Return [x, y] of the center of cell containing provided text 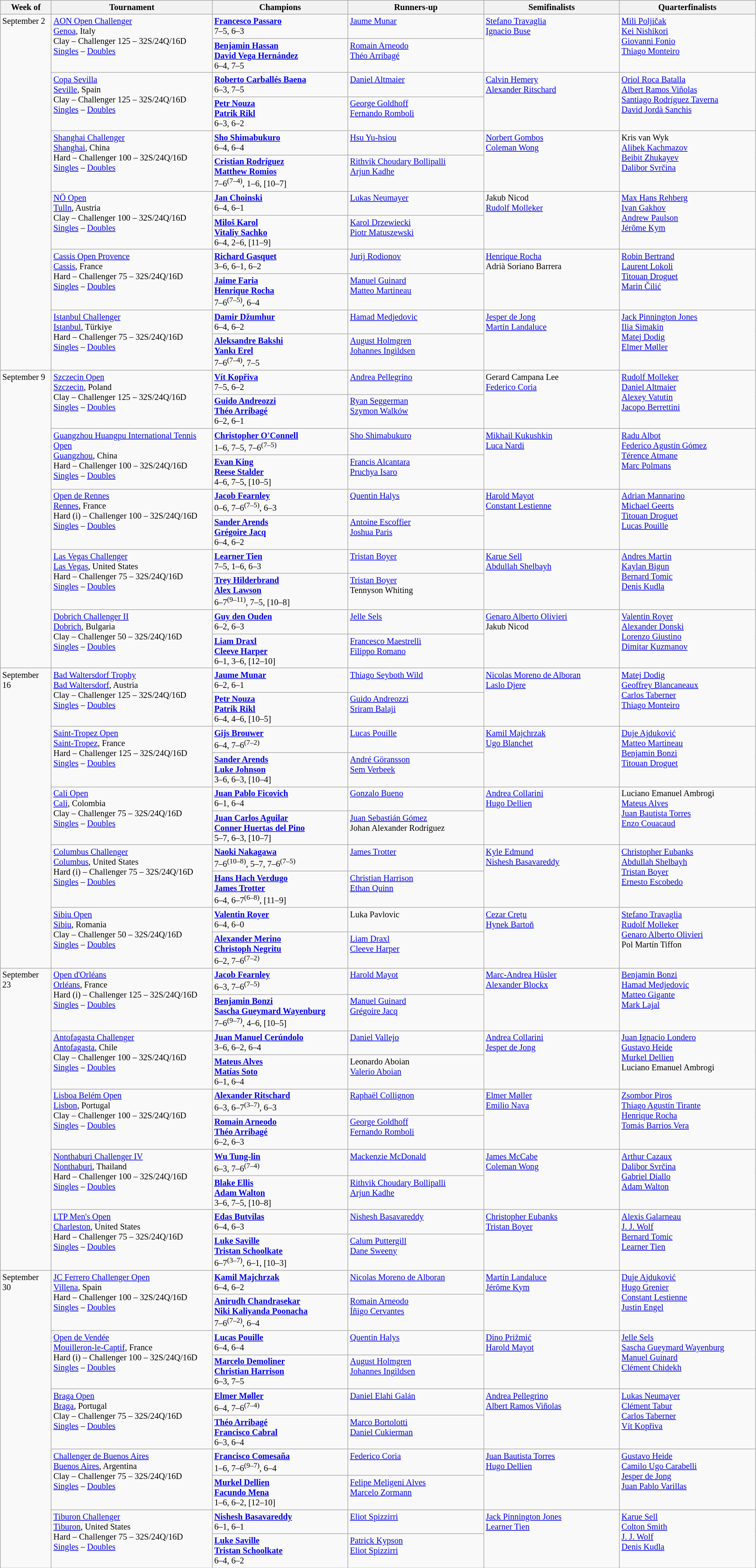
Gijs Brouwer6–4, 7–6(7–2) [280, 740]
Jelle Sels Sascha Gueymard Wayenburg Manuel Guinard Clément Chidekh [687, 1360]
Rudolf Molleker Daniel Altmaier Alexey Vatutin Jacopo Berrettini [687, 400]
Marcelo Demoliner Christian Harrison6–3, 7–5 [280, 1372]
Naoki Nakagawa7–6(10–8), 5–7, 7–6(7–5) [280, 858]
Christian Harrison Ethan Quinn [416, 889]
Oriol Roca Batalla Albert Ramos Viñolas Santiago Rodríguez Taverna David Jordà Sanchis [687, 101]
Juan Manuel Cerúndolo3–6, 6–2, 6–4 [280, 1043]
Hans Hach Verdugo James Trotter6–4, 6–7(6–8), [11–9] [280, 889]
James Trotter [416, 858]
Federico Coria [416, 1463]
Calvin Hemery Alexander Ritschard [552, 101]
Ryan Seggerman Szymon Walków [416, 411]
Sander Arends Luke Johnson3–6, 6–3, [10–4] [280, 769]
Sho Shimabukuro [416, 441]
Kamil Majchrzak Ugo Blanchet [552, 756]
September 2 [26, 192]
Mackenzie McDonald [416, 1163]
Open d'OrléansOrléans, France Hard (i) – Challenger 125 – 32S/24Q/16DSingles – Doubles [132, 999]
Cristian Rodríguez Matthew Romios7–6(7–4), 1–6, [10–7] [280, 173]
Romain Arneodo Théo Arribagé [416, 56]
Tiburon ChallengerTiburon, United States Hard – Challenger 75 – 32S/24Q/16DSingles – Doubles [132, 1539]
Genaro Alberto Olivieri Jakub Nicod [552, 639]
Jaume Munar [416, 26]
Max Hans Rehberg Ivan Gakhov Andrew Paulson Jérôme Kym [687, 220]
Champions [280, 7]
Karue Sell Colton Smith J. J. Wolf Denis Kudla [687, 1539]
Francesco Maestrelli Filippo Romano [416, 651]
Lukas Neumayer Clément Tabur Carlos Taberner Vít Kopřiva [687, 1419]
Liam Draxl Cleeve Harper6–1, 3–6, [12–10] [280, 651]
Jaime Faria Henrique Rocha7–6(7–5), 6–4 [280, 292]
Andrea Pellegrino Albert Ramos Viñolas [552, 1419]
Romain Arneodo Íñigo Cervantes [416, 1312]
Anirudh Chandrasekar Niki Kaliyanda Poonacha7–6(7–2), 6–4 [280, 1312]
Lucas Pouille [416, 740]
Jan Choinski6–4, 6–1 [280, 203]
Gerard Campana Lee Federico Coria [552, 400]
Luke Saville Tristan Schoolkate6–4, 6–2 [280, 1551]
Jack Pinnington Jones Ilia Simakin Matej Dodig Elmer Møller [687, 340]
Richard Gasquet3–6, 6–1, 6–2 [280, 262]
Benjamin Bonzi Sascha Gueymard Wayenburg7–6(9–7), 4–6, [10–5] [280, 1012]
Murkel Dellien Facundo Mena1–6, 6–2, [12–10] [280, 1492]
Vít Kopřiva7–5, 6–2 [280, 382]
Hsu Yu-hsiou [416, 143]
Gonzalo Bueno [416, 799]
Jurij Rodionov [416, 262]
Antofagasta ChallengerAntofagasta, Chile Clay – Challenger 100 – 32S/24Q/16DSingles – Doubles [132, 1060]
Andrea Collarini Hugo Dellien [552, 816]
Dobrich Challenger IIDobrich, Bulgaria Clay – Challenger 50 – 32S/24Q/16DSingles – Doubles [132, 639]
Andres Martin Kaylan Bigun Bernard Tomic Denis Kudla [687, 579]
Roberto Carballés Baena6–3, 7–5 [280, 84]
Week of [26, 7]
Alexander Ritschard6–3, 6–7(3–7), 6–3 [280, 1102]
Andrea Pellegrino [416, 382]
Guido Andreozzi Sriram Balaji [416, 709]
Benjamin Bonzi Hamad Medjedovic Matteo Gigante Mark Lajal [687, 999]
Sho Shimabukuro6–4, 6–4 [280, 143]
Martín Landaluce Jérôme Kym [552, 1301]
Daniel Altmaier [416, 84]
LTP Men's OpenCharleston, United States Hard – Challenger 75 – 32S/24Q/16DSingles – Doubles [132, 1240]
Francis Alcantara Pruchya Isaro [416, 472]
Luka Pavlovic [416, 919]
Learner Tien7–5, 1–6, 6–3 [280, 561]
Hamad Medjedovic [416, 322]
Jack Pinnington Jones Learner Tien [552, 1539]
Christopher Eubanks Tristan Boyer [552, 1240]
Gustavo Heide Camilo Ugo Carabelli Jesper de Jong Juan Pablo Varillas [687, 1479]
AON Open ChallengerGenoa, Italy Clay – Challenger 125 – 32S/24Q/16DSingles – Doubles [132, 43]
NÖ OpenTulln, Austria Clay – Challenger 100 – 32S/24Q/16DSingles – Doubles [132, 220]
Jesper de Jong Martín Landaluce [552, 340]
Lucas Pouille6–4, 6–4 [280, 1343]
Jakub Nicod Rudolf Molleker [552, 220]
Christopher Eubanks Abdullah Shelbayh Tristan Boyer Ernesto Escobedo [687, 876]
Andrea Collarini Jesper de Jong [552, 1060]
Saint-Tropez OpenSaint-Tropez, France Hard – Challenger 125 – 32S/24Q/16DSingles – Doubles [132, 756]
Luciano Emanuel Ambrogi Mateus Alves Juan Bautista Torres Enzo Couacaud [687, 816]
Evan King Reese Stalder4–6, 7–5, [10–5] [280, 472]
Henrique Rocha Adrià Soriano Barrera [552, 280]
September 23 [26, 1119]
Francisco Comesaña1–6, 7–6(9–7), 6–4 [280, 1463]
Open de RennesRennes, France Hard (i) – Challenger 100 – 32S/24Q/16DSingles – Doubles [132, 519]
Manuel Guinard Matteo Martineau [416, 292]
Jacob Fearnley6–3, 7–6(7–5) [280, 981]
Tristan Boyer Tennyson Whiting [416, 592]
JC Ferrero Challenger OpenVillena, Spain Hard – Challenger 100 – 32S/24Q/16DSingles – Doubles [132, 1301]
Elmer Møller6–4, 7–6(7–4) [280, 1402]
Jacob Fearnley0–6, 7–6(7–5), 6–3 [280, 502]
Kris van Wyk Alibek Kachmazov Beibit Zhukayev Dalibor Svrčina [687, 161]
Cali OpenCali, Colombia Clay – Challenger 75 – 32S/24Q/16DSingles – Doubles [132, 816]
Théo Arribagé Francisco Cabral6–3, 6–4 [280, 1432]
Adrian Mannarino Michael Geerts Titouan Droguet Lucas Pouille [687, 519]
Christopher O'Connell1–6, 7–5, 7–6(7–5) [280, 441]
Semifinalists [552, 7]
Matej Dodig Geoffrey Blancaneaux Carlos Taberner Thiago Monteiro [687, 697]
Leonardo Aboian Valerio Aboian [416, 1072]
Valentin Royer6–4, 6–0 [280, 919]
Juan Ignacio Londero Gustavo Heide Murkel Dellien Luciano Emanuel Ambrogi [687, 1060]
Arthur Cazaux Dalibor Svrčina Gabriel Diallo Adam Walton [687, 1179]
Nonthaburi Challenger IVNonthaburi, Thailand Hard – Challenger 100 – 32S/24Q/16DSingles – Doubles [132, 1179]
Alexander Merino Christoph Negritu6–2, 7–6(7–2) [280, 949]
Lukas Neumayer [416, 203]
September 30 [26, 1419]
Stefano Travaglia Ignacio Buse [552, 43]
Marc-Andrea Hüsler Alexander Blockx [552, 999]
Daniel Vallejo [416, 1043]
Duje Ajduković Hugo Grenier Constant Lestienne Justin Engel [687, 1301]
Columbus ChallengerColumbus, United States Hard (i) – Challenger 75 – 32S/24Q/16DSingles – Doubles [132, 876]
Felipe Meligeni Alves Marcelo Zormann [416, 1492]
Kyle Edmund Nishesh Basavareddy [552, 876]
Harold Mayot [416, 981]
Eliot Spizzirri [416, 1522]
Thiago Seyboth Wild [416, 680]
Juan Bautista Torres Hugo Dellien [552, 1479]
Guangzhou Huangpu International Tennis OpenGuangzhou, China Hard – Challenger 100 – 32S/24Q/16DSingles – Doubles [132, 459]
James McCabe Coleman Wong [552, 1179]
Lisboa Belém OpenLisbon, Portugal Clay – Challenger 100 – 32S/24Q/16DSingles – Doubles [132, 1119]
Kamil Majchrzak6–4, 6–2 [280, 1282]
Cezar Crețu Hynek Bartoň [552, 938]
Shanghai ChallengerShanghai, China Hard – Challenger 100 – 32S/24Q/16DSingles – Doubles [132, 161]
Raphaël Collignon [416, 1102]
Sibiu OpenSibiu, Romania Clay – Challenger 50 – 32S/24Q/16DSingles – Doubles [132, 938]
September 9 [26, 519]
Petr Nouza Patrik Rikl6–3, 6–2 [280, 114]
Benjamin Hassan David Vega Hernández6–4, 7–5 [280, 56]
Marco Bortolotti Daniel Cukierman [416, 1432]
Tournament [132, 7]
Miloš Karol Vitaliy Sachko6–4, 2–6, [11–9] [280, 232]
Alexis Galarneau J. J. Wolf Bernard Tomic Learner Tien [687, 1240]
Quarterfinalists [687, 7]
Edas Butvilas6–4, 6–3 [280, 1222]
Jaume Munar6–2, 6–1 [280, 680]
Romain Arneodo Théo Arribagé6–2, 6–3 [280, 1132]
Mateus Alves Matías Soto6–1, 6–4 [280, 1072]
Cassis Open ProvenceCassis, France Hard – Challenger 75 – 32S/24Q/16DSingles – Doubles [132, 280]
Las Vegas ChallengerLas Vegas, United States Hard – Challenger 75 – 32S/24Q/16DSingles – Doubles [132, 579]
Zsombor Piros Thiago Agustín Tirante Henrique Rocha Tomás Barrios Vera [687, 1119]
Juan Pablo Ficovich6–1, 6–4 [280, 799]
Guido Andreozzi Théo Arribagé6–2, 6–1 [280, 411]
Szczecin OpenSzczecin, Poland Clay – Challenger 125 – 32S/24Q/16DSingles – Doubles [132, 400]
Francesco Passaro7–5, 6–3 [280, 26]
Duje Ajduković Matteo Martineau Benjamin Bonzi Titouan Droguet [687, 756]
Bad Waltersdorf TrophyBad Waltersdorf, Austria Clay – Challenger 125 – 32S/24Q/16DSingles – Doubles [132, 697]
Nishesh Basavareddy6–1, 6–1 [280, 1522]
Mili Poljičak Kei Nishikori Giovanni Fonio Thiago Monteiro [687, 43]
Karol Drzewiecki Piotr Matuszewski [416, 232]
Blake Ellis Adam Walton3–6, 7–5, [10–8] [280, 1193]
Damir Džumhur6–4, 6–2 [280, 322]
Nicolas Moreno de Alboran Laslo Djere [552, 697]
Copa SevillaSeville, Spain Clay – Challenger 125 – 32S/24Q/16DSingles – Doubles [132, 101]
Liam Draxl Cleeve Harper [416, 949]
Open de VendéeMouilleron-le-Captif, France Hard (i) – Challenger 100 – 32S/24Q/16DSingles – Doubles [132, 1360]
Radu Albot Federico Agustín Gómez Térence Atmane Marc Polmans [687, 459]
Elmer Møller Emilio Nava [552, 1119]
Petr Nouza Patrik Rikl6–4, 4–6, [10–5] [280, 709]
Luke Saville Tristan Schoolkate6–7(3–7), 6–1, [10–3] [280, 1252]
Juan Sebastián Gómez Johan Alexander Rodríguez [416, 828]
Sander Arends Grégoire Jacq6–4, 6–2 [280, 532]
Jelle Sels [416, 622]
Harold Mayot Constant Lestienne [552, 519]
Tristan Boyer [416, 561]
Manuel Guinard Grégoire Jacq [416, 1012]
Istanbul ChallengerIstanbul, Türkiye Hard – Challenger 75 – 32S/24Q/16DSingles – Doubles [132, 340]
Runners-up [416, 7]
Trey Hilderbrand Alex Lawson6–7(9–11), 7–5, [10–8] [280, 592]
Dino Prižmić Harold Mayot [552, 1360]
Nicolas Moreno de Alboran [416, 1282]
Wu Tung-lin6–3, 7–6(7–4) [280, 1163]
Challenger de Buenos AiresBuenos Aires, Argentina Clay – Challenger 75 – 32S/24Q/16DSingles – Doubles [132, 1479]
September 16 [26, 818]
Braga OpenBraga, Portugal Clay – Challenger 75 – 32S/24Q/16DSingles – Doubles [132, 1419]
Juan Carlos Aguilar Conner Huertas del Pino5–7, 6–3, [10–7] [280, 828]
André Göransson Sem Verbeek [416, 769]
Aleksandre Bakshi Yankı Erel7–6(7–4), 7–5 [280, 352]
Mikhail Kukushkin Luca Nardi [552, 459]
Patrick Kypson Eliot Spizzirri [416, 1551]
Antoine Escoffier Joshua Paris [416, 532]
Guy den Ouden6–2, 6–3 [280, 622]
Norbert Gombos Coleman Wong [552, 161]
Valentin Royer Alexander Donski Lorenzo Giustino Dimitar Kuzmanov [687, 639]
Calum Puttergill Dane Sweeny [416, 1252]
Robin Bertrand Laurent Lokoli Titouan Droguet Marin Čilić [687, 280]
Karue Sell Abdullah Shelbayh [552, 579]
Stefano Travaglia Rudolf Molleker Genaro Alberto Olivieri Pol Martín Tiffon [687, 938]
Daniel Elahi Galán [416, 1402]
Nishesh Basavareddy [416, 1222]
